Scan for the cell matching the given text and deliver its [x, y] coordinate at center. 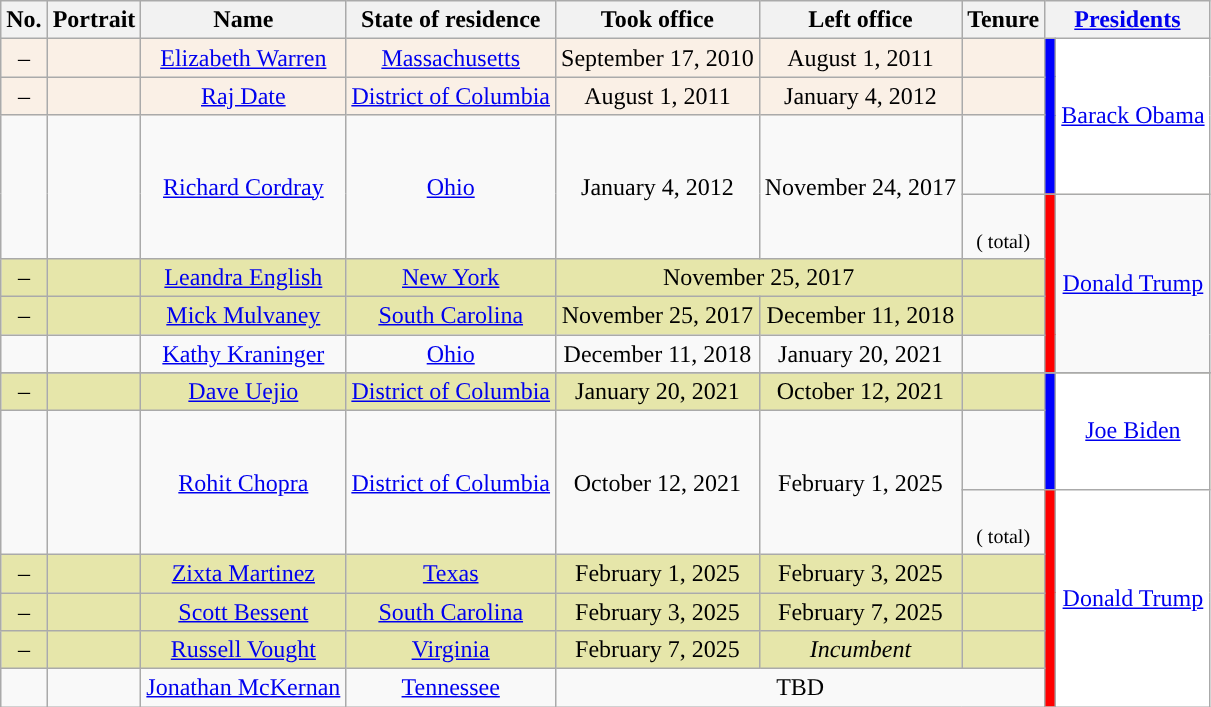
Texas [451, 573]
Russell Vought [244, 650]
November 24, 2017 [860, 187]
Left office [860, 20]
Tennessee [451, 688]
September 17, 2010 [658, 58]
Name [244, 20]
Presidents [1128, 20]
Jonathan McKernan [244, 688]
Kathy Kraninger [244, 354]
Took office [658, 20]
TBD [800, 688]
No. [24, 20]
Incumbent [860, 650]
State of residence [451, 20]
Richard Cordray [244, 187]
Rohit Chopra [244, 483]
Massachusetts [451, 58]
New York [451, 278]
Tenure [1004, 20]
Joe Biden [1133, 432]
Portrait [94, 20]
Virginia [451, 650]
Scott Bessent [244, 611]
Elizabeth Warren [244, 58]
Zixta Martinez [244, 573]
Mick Mulvaney [244, 316]
Raj Date [244, 96]
Barack Obama [1133, 116]
Leandra English [244, 278]
Dave Uejio [244, 392]
